From the cell containing the given text, extract its center point as [X, Y] coordinate. 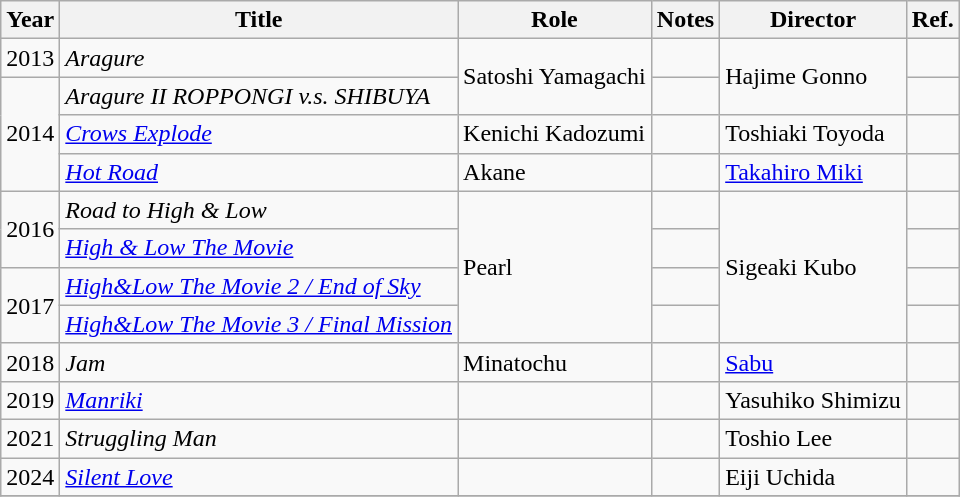
Director [814, 20]
Manriki [259, 400]
2021 [30, 438]
Hajime Gonno [814, 77]
2013 [30, 58]
Takahiro Miki [814, 172]
2017 [30, 305]
Aragure [259, 58]
2014 [30, 134]
Aragure II ROPPONGI v.s. SHIBUYA [259, 96]
Title [259, 20]
2016 [30, 229]
Sabu [814, 362]
2018 [30, 362]
Yasuhiko Shimizu [814, 400]
Road to High & Low [259, 210]
Notes [685, 20]
2019 [30, 400]
Kenichi Kadozumi [555, 134]
Jam [259, 362]
2024 [30, 477]
Crows Explode [259, 134]
Satoshi Yamagachi [555, 77]
Minatochu [555, 362]
Toshiaki Toyoda [814, 134]
Year [30, 20]
Akane [555, 172]
Role [555, 20]
Struggling Man [259, 438]
Sigeaki Kubo [814, 267]
Silent Love [259, 477]
High & Low The Movie [259, 248]
Toshio Lee [814, 438]
High&Low The Movie 3 / Final Mission [259, 324]
Ref. [932, 20]
Hot Road [259, 172]
Pearl [555, 267]
High&Low The Movie 2 / End of Sky [259, 286]
Eiji Uchida [814, 477]
